Locate the cell with the specified text and output its [x, y] center coordinate. 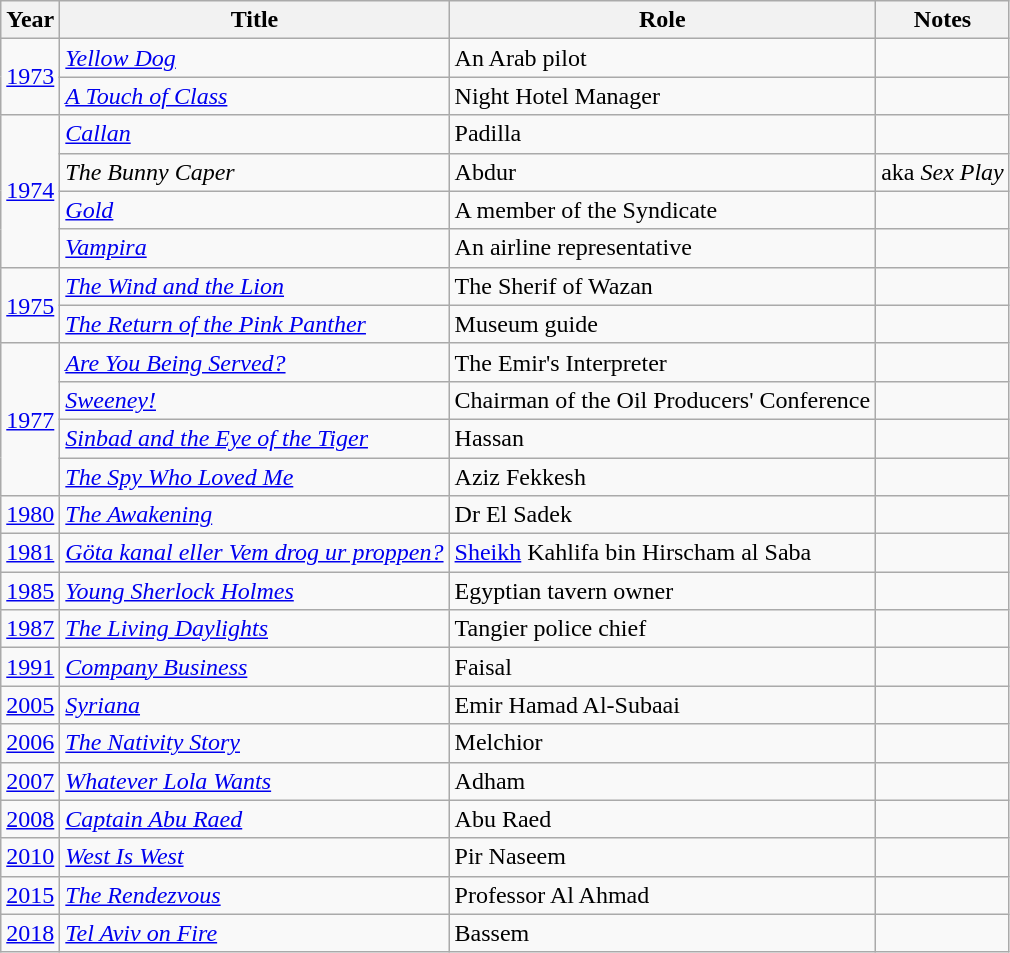
A member of the Syndicate [662, 210]
Hassan [662, 438]
An Arab pilot [662, 58]
1973 [30, 77]
The Bunny Caper [254, 172]
Chairman of the Oil Producers' Conference [662, 400]
Melchior [662, 743]
Tangier police chief [662, 629]
The Emir's Interpreter [662, 362]
Faisal [662, 667]
The Wind and the Lion [254, 286]
1991 [30, 667]
Adham [662, 781]
Gold [254, 210]
Young Sherlock Holmes [254, 591]
Dr El Sadek [662, 515]
Tel Aviv on Fire [254, 933]
2015 [30, 895]
Year [30, 20]
1980 [30, 515]
2006 [30, 743]
Abdur [662, 172]
Abu Raed [662, 819]
A Touch of Class [254, 96]
Notes [943, 20]
Callan [254, 134]
1975 [30, 305]
1974 [30, 191]
2005 [30, 705]
Yellow Dog [254, 58]
West Is West [254, 857]
aka Sex Play [943, 172]
Night Hotel Manager [662, 96]
1977 [30, 419]
2008 [30, 819]
Pir Naseem [662, 857]
1987 [30, 629]
Whatever Lola Wants [254, 781]
Padilla [662, 134]
Sweeney! [254, 400]
1981 [30, 553]
The Nativity Story [254, 743]
Title [254, 20]
2018 [30, 933]
Syriana [254, 705]
2007 [30, 781]
The Sherif of Wazan [662, 286]
Göta kanal eller Vem drog ur proppen? [254, 553]
Vampira [254, 248]
The Return of the Pink Panther [254, 324]
The Rendezvous [254, 895]
Aziz Fekkesh [662, 477]
An airline representative [662, 248]
The Awakening [254, 515]
2010 [30, 857]
Are You Being Served? [254, 362]
Captain Abu Raed [254, 819]
Professor Al Ahmad [662, 895]
Role [662, 20]
1985 [30, 591]
Sheikh Kahlifa bin Hirscham al Saba [662, 553]
Bassem [662, 933]
Museum guide [662, 324]
Sinbad and the Eye of the Tiger [254, 438]
Company Business [254, 667]
The Living Daylights [254, 629]
Emir Hamad Al-Subaai [662, 705]
Egyptian tavern owner [662, 591]
The Spy Who Loved Me [254, 477]
